For the text-containing cell, return its midpoint in [X, Y] coordinate format. 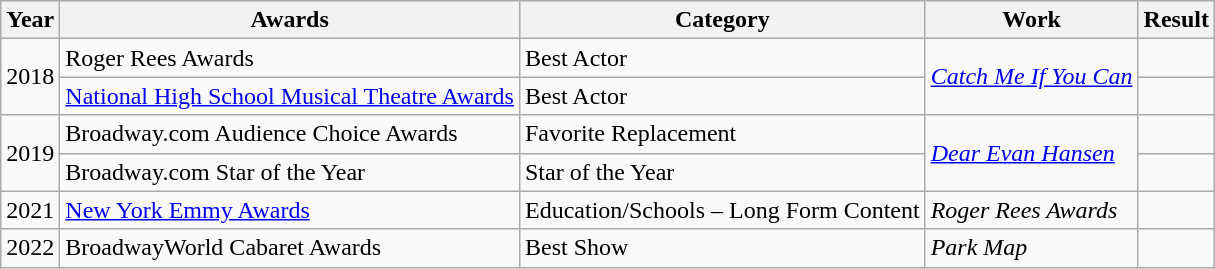
Education/Schools – Long Form Content [722, 210]
2019 [30, 153]
Work [1032, 20]
Catch Me If You Can [1032, 77]
National High School Musical Theatre Awards [290, 96]
Category [722, 20]
Best Show [722, 248]
2021 [30, 210]
Favorite Replacement [722, 134]
Broadway.com Star of the Year [290, 172]
Broadway.com Audience Choice Awards [290, 134]
Awards [290, 20]
Dear Evan Hansen [1032, 153]
Year [30, 20]
Result [1176, 20]
2022 [30, 248]
BroadwayWorld Cabaret Awards [290, 248]
2018 [30, 77]
Park Map [1032, 248]
New York Emmy Awards [290, 210]
Star of the Year [722, 172]
